Capture the cell that displays the provided text and extract its [X, Y] central coordinate. 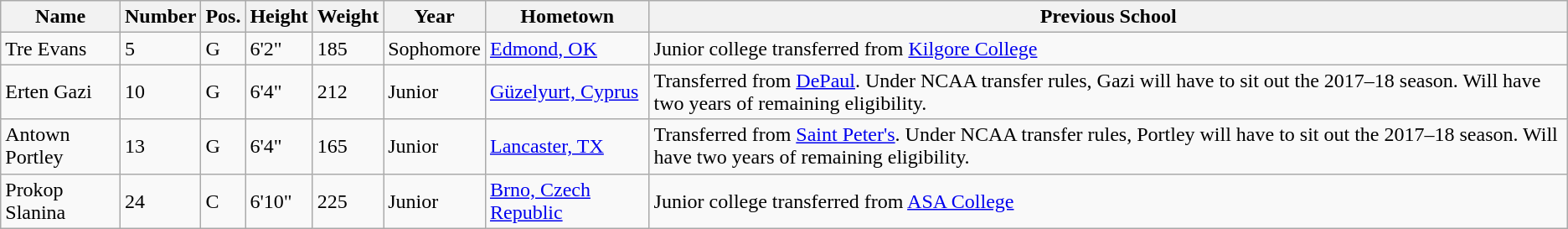
Sophomore [435, 49]
185 [348, 49]
Brno, Czech Republic [567, 201]
Pos. [223, 17]
Erten Gazi [60, 92]
Tre Evans [60, 49]
Previous School [1108, 17]
Name [60, 17]
Edmond, OK [567, 49]
Antown Portley [60, 146]
212 [348, 92]
Junior college transferred from ASA College [1108, 201]
10 [160, 92]
Hometown [567, 17]
Prokop Slanina [60, 201]
165 [348, 146]
C [223, 201]
Weight [348, 17]
Junior college transferred from Kilgore College [1108, 49]
5 [160, 49]
6'10" [279, 201]
Number [160, 17]
13 [160, 146]
Transferred from DePaul. Under NCAA transfer rules, Gazi will have to sit out the 2017–18 season. Will have two years of remaining eligibility. [1108, 92]
Güzelyurt, Cyprus [567, 92]
225 [348, 201]
24 [160, 201]
Lancaster, TX [567, 146]
6'2" [279, 49]
Height [279, 17]
Year [435, 17]
